Determine the [x, y] coordinate at the center of the cell enclosing the given text.  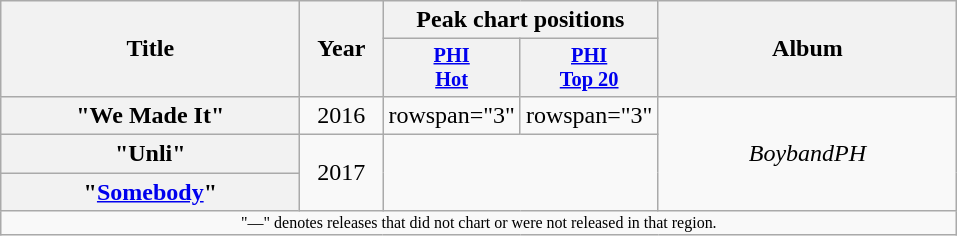
PHIHot [452, 68]
PHITop 20 [589, 68]
Peak chart positions [520, 20]
2017 [342, 173]
"—" denotes releases that did not chart or were not released in that region. [479, 223]
Year [342, 49]
Title [150, 49]
"Somebody" [150, 192]
Album [808, 49]
"Unli" [150, 154]
"We Made It" [150, 115]
2016 [342, 115]
BoybandPH [808, 153]
